Extract the [x, y] coordinate from the center of the cell holding the provided text.  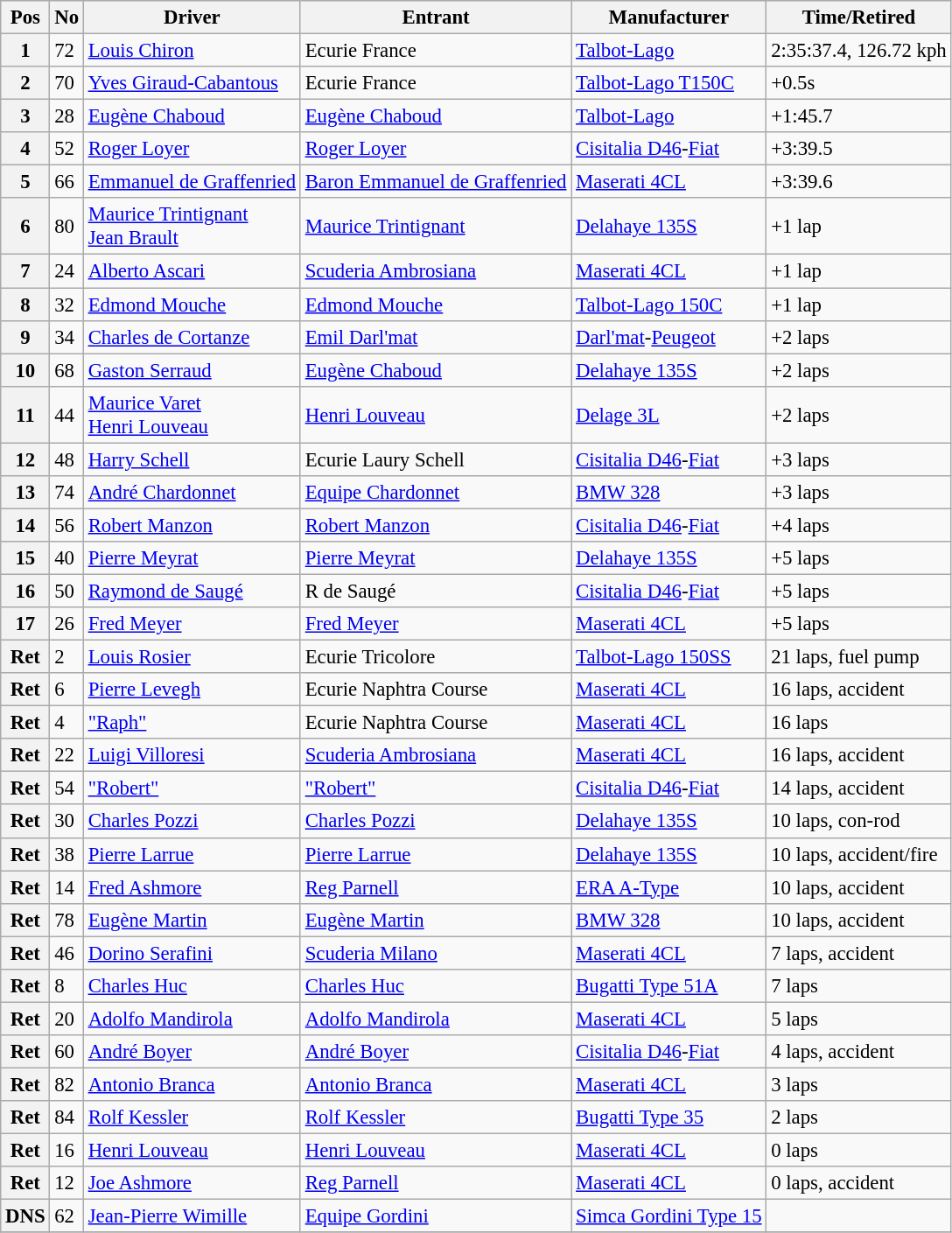
Talbot-Lago T150C [668, 83]
Alberto Ascari [192, 271]
3 laps [859, 1084]
84 [66, 1117]
+0.5s [859, 83]
Gaston Serraud [192, 370]
17 [25, 624]
Ecurie Laury Schell [436, 459]
72 [66, 51]
7 laps, accident [859, 953]
Dorino Serafini [192, 953]
Scuderia Milano [436, 953]
Jean-Pierre Wimille [192, 1216]
22 [66, 755]
10 [25, 370]
Harry Schell [192, 459]
4 laps, accident [859, 1052]
52 [66, 149]
48 [66, 459]
46 [66, 953]
70 [66, 83]
30 [66, 822]
80 [66, 226]
54 [66, 788]
14 laps, accident [859, 788]
Raymond de Saugé [192, 591]
Pos [25, 18]
Yves Giraud-Cabantous [192, 83]
Equipe Gordini [436, 1216]
66 [66, 182]
Talbot-Lago 150SS [668, 657]
68 [66, 370]
André Chardonnet [192, 493]
Emil Darl'mat [436, 337]
1 [25, 51]
78 [66, 920]
20 [66, 1019]
Charles de Cortanze [192, 337]
50 [66, 591]
Ecurie Tricolore [436, 657]
DNS [25, 1216]
74 [66, 493]
5 [25, 182]
7 [25, 271]
Bugatti Type 51A [668, 986]
+3:39.5 [859, 149]
62 [66, 1216]
Louis Rosier [192, 657]
13 [25, 493]
0 laps, accident [859, 1183]
Fred Ashmore [192, 887]
26 [66, 624]
Darl'mat-Peugeot [668, 337]
2:35:37.4, 126.72 kph [859, 51]
44 [66, 415]
Maurice Trintignant Jean Brault [192, 226]
Entrant [436, 18]
ERA A-Type [668, 887]
Baron Emmanuel de Graffenried [436, 182]
Time/Retired [859, 18]
28 [66, 116]
3 [25, 116]
Driver [192, 18]
+1:45.7 [859, 116]
0 laps [859, 1151]
Delage 3L [668, 415]
21 laps, fuel pump [859, 657]
Louis Chiron [192, 51]
Bugatti Type 35 [668, 1117]
40 [66, 558]
38 [66, 854]
R de Saugé [436, 591]
5 laps [859, 1019]
Maurice Trintignant [436, 226]
24 [66, 271]
82 [66, 1084]
No [66, 18]
Equipe Chardonnet [436, 493]
Manufacturer [668, 18]
Luigi Villoresi [192, 755]
16 laps [859, 723]
+4 laps [859, 525]
34 [66, 337]
10 laps, accident/fire [859, 854]
15 [25, 558]
56 [66, 525]
9 [25, 337]
Simca Gordini Type 15 [668, 1216]
"Raph" [192, 723]
11 [25, 415]
7 laps [859, 986]
60 [66, 1052]
2 laps [859, 1117]
Talbot-Lago 150C [668, 305]
+3:39.6 [859, 182]
Joe Ashmore [192, 1183]
Pierre Levegh [192, 690]
Maurice Varet Henri Louveau [192, 415]
32 [66, 305]
10 laps, con-rod [859, 822]
Emmanuel de Graffenried [192, 182]
